Capture the cell that displays the provided text and extract its [x, y] central coordinate. 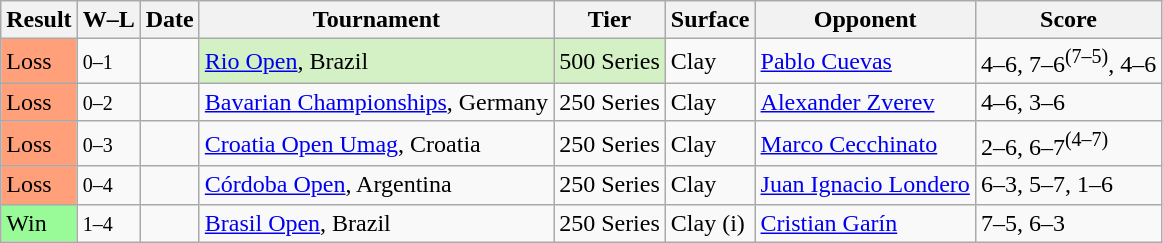
Brasil Open, Brazil [376, 223]
Tournament [376, 20]
Score [1068, 20]
4–6, 7–6(7–5), 4–6 [1068, 62]
Alexander Zverev [865, 102]
Tier [610, 20]
Opponent [865, 20]
Croatia Open Umag, Croatia [376, 144]
Surface [710, 20]
Pablo Cuevas [865, 62]
1–4 [108, 223]
W–L [108, 20]
Marco Cecchinato [865, 144]
Rio Open, Brazil [376, 62]
500 Series [610, 62]
Bavarian Championships, Germany [376, 102]
Result [39, 20]
6–3, 5–7, 1–6 [1068, 185]
2–6, 6–7(4–7) [1068, 144]
Clay (i) [710, 223]
Juan Ignacio Londero [865, 185]
Date [170, 20]
0–1 [108, 62]
Cristian Garín [865, 223]
Win [39, 223]
0–2 [108, 102]
0–4 [108, 185]
0–3 [108, 144]
Córdoba Open, Argentina [376, 185]
7–5, 6–3 [1068, 223]
4–6, 3–6 [1068, 102]
